From the cell containing the given text, extract its center point as [x, y] coordinate. 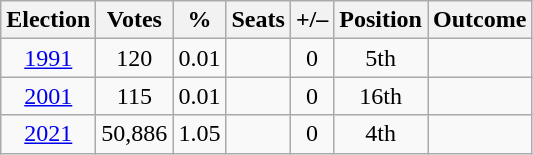
4th [381, 134]
5th [381, 58]
+/– [312, 20]
2021 [48, 134]
Position [381, 20]
120 [134, 58]
2001 [48, 96]
Votes [134, 20]
Outcome [480, 20]
115 [134, 96]
16th [381, 96]
% [200, 20]
Election [48, 20]
1.05 [200, 134]
Seats [258, 20]
1991 [48, 58]
50,886 [134, 134]
